Scan for the cell matching the given text and deliver its (x, y) coordinate at center. 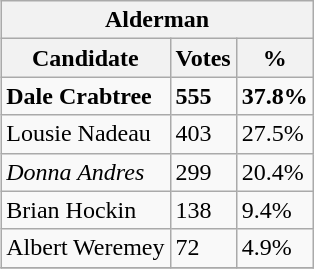
Brian Hockin (86, 210)
403 (203, 134)
Alderman (158, 20)
Votes (203, 58)
% (274, 58)
Lousie Nadeau (86, 134)
Candidate (86, 58)
Albert Weremey (86, 248)
555 (203, 96)
4.9% (274, 248)
138 (203, 210)
27.5% (274, 134)
Dale Crabtree (86, 96)
37.8% (274, 96)
Donna Andres (86, 172)
299 (203, 172)
72 (203, 248)
20.4% (274, 172)
9.4% (274, 210)
